Determine the [X, Y] coordinate at the center of the cell enclosing the given text.  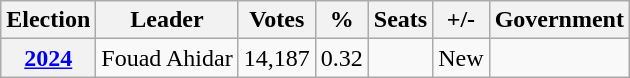
+/- [461, 20]
0.32 [342, 58]
Fouad Ahidar [167, 58]
Seats [400, 20]
Election [48, 20]
14,187 [276, 58]
New [461, 58]
Votes [276, 20]
2024 [48, 58]
% [342, 20]
Leader [167, 20]
Government [559, 20]
